Capture the cell that displays the provided text and extract its [x, y] central coordinate. 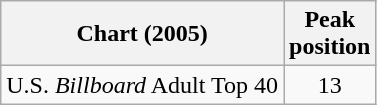
Peakposition [330, 34]
13 [330, 85]
U.S. Billboard Adult Top 40 [142, 85]
Chart (2005) [142, 34]
